Locate the cell with the specified text and output its (x, y) center coordinate. 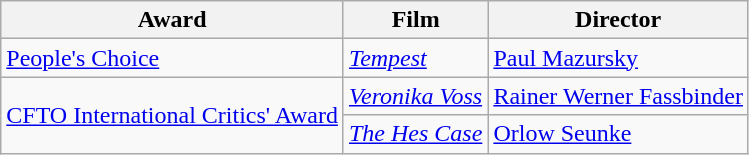
Veronika Voss (415, 96)
Tempest (415, 58)
Orlow Seunke (618, 134)
Award (172, 20)
People's Choice (172, 58)
Rainer Werner Fassbinder (618, 96)
The Hes Case (415, 134)
Director (618, 20)
Paul Mazursky (618, 58)
Film (415, 20)
CFTO International Critics' Award (172, 115)
